Identify which cell holds the provided text, then report its (x, y) central coordinate. 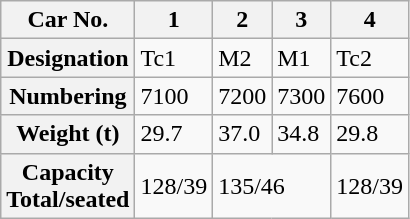
29.8 (370, 134)
135/46 (272, 186)
34.8 (302, 134)
4 (370, 20)
37.0 (242, 134)
Tc1 (174, 58)
Car No. (68, 20)
3 (302, 20)
2 (242, 20)
Numbering (68, 96)
7300 (302, 96)
1 (174, 20)
7100 (174, 96)
7600 (370, 96)
CapacityTotal/seated (68, 186)
Designation (68, 58)
Tc2 (370, 58)
Weight (t) (68, 134)
M1 (302, 58)
29.7 (174, 134)
M2 (242, 58)
7200 (242, 96)
